Output the [X, Y] coordinate of the center of the cell containing the given text.  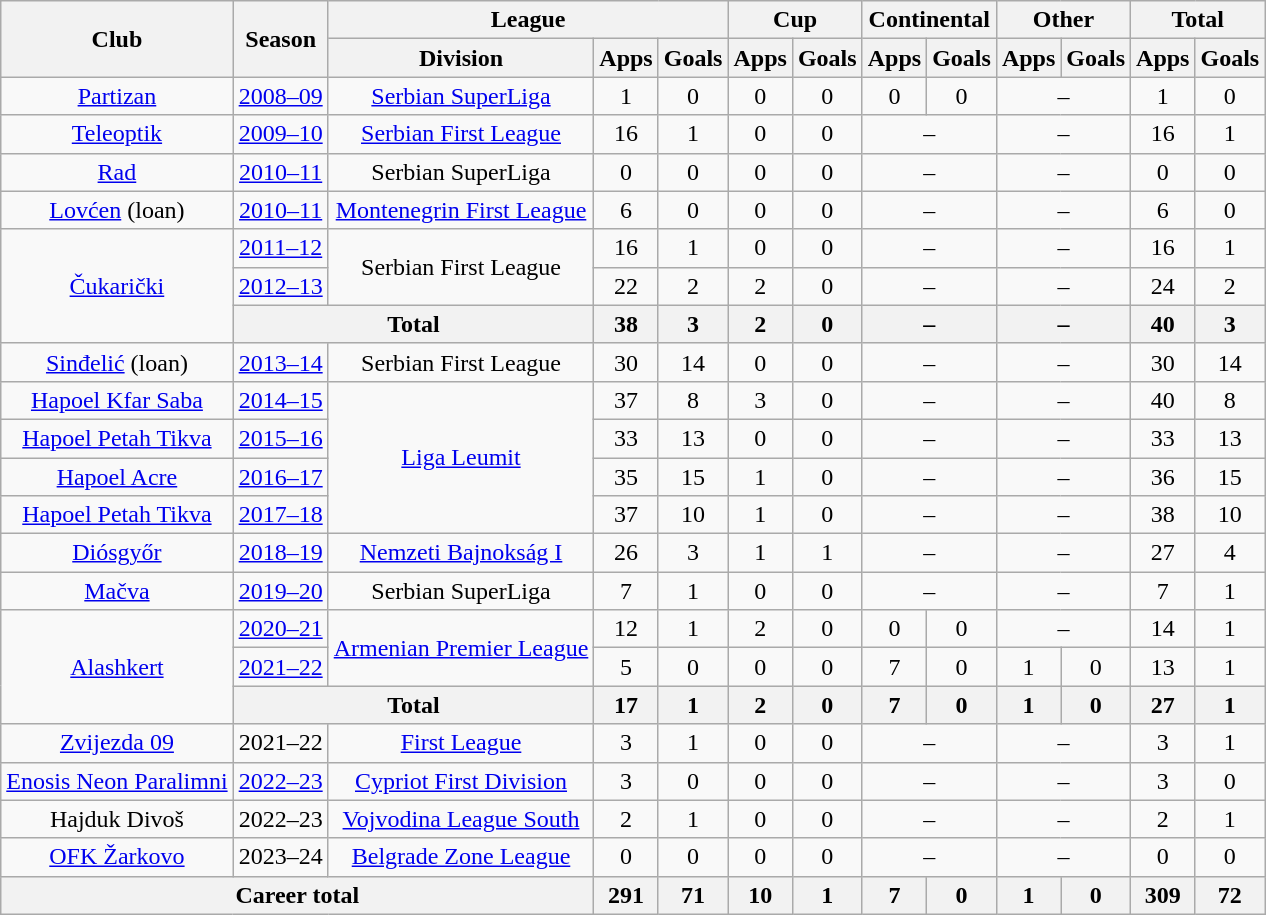
2018–19 [280, 553]
Career total [298, 895]
2014–15 [280, 400]
Season [280, 39]
2011–12 [280, 248]
Hapoel Kfar Saba [117, 400]
Hapoel Acre [117, 477]
Rad [117, 172]
Čukarički [117, 286]
Zvijezda 09 [117, 743]
Montenegrin First League [461, 210]
71 [693, 895]
24 [1163, 286]
Sinđelić (loan) [117, 362]
Other [1063, 20]
291 [626, 895]
2020–21 [280, 629]
Partizan [117, 96]
Club [117, 39]
Mačva [117, 591]
Vojvodina League South [461, 819]
Cypriot First Division [461, 781]
2023–24 [280, 857]
Liga Leumit [461, 457]
Lovćen (loan) [117, 210]
26 [626, 553]
12 [626, 629]
Division [461, 58]
4 [1230, 553]
OFK Žarkovo [117, 857]
Teleoptik [117, 134]
Continental [929, 20]
2012–13 [280, 286]
2019–20 [280, 591]
72 [1230, 895]
Diósgyőr [117, 553]
Belgrade Zone League [461, 857]
17 [626, 705]
Cup [795, 20]
Enosis Neon Paralimni [117, 781]
2015–16 [280, 438]
First League [461, 743]
Hajduk Divoš [117, 819]
2016–17 [280, 477]
22 [626, 286]
36 [1163, 477]
2009–10 [280, 134]
Nemzeti Bajnokság I [461, 553]
Alashkert [117, 667]
2008–09 [280, 96]
2017–18 [280, 515]
5 [626, 667]
Armenian Premier League [461, 648]
35 [626, 477]
League [528, 20]
309 [1163, 895]
2013–14 [280, 362]
